From the cell containing the given text, extract its center point as (x, y) coordinate. 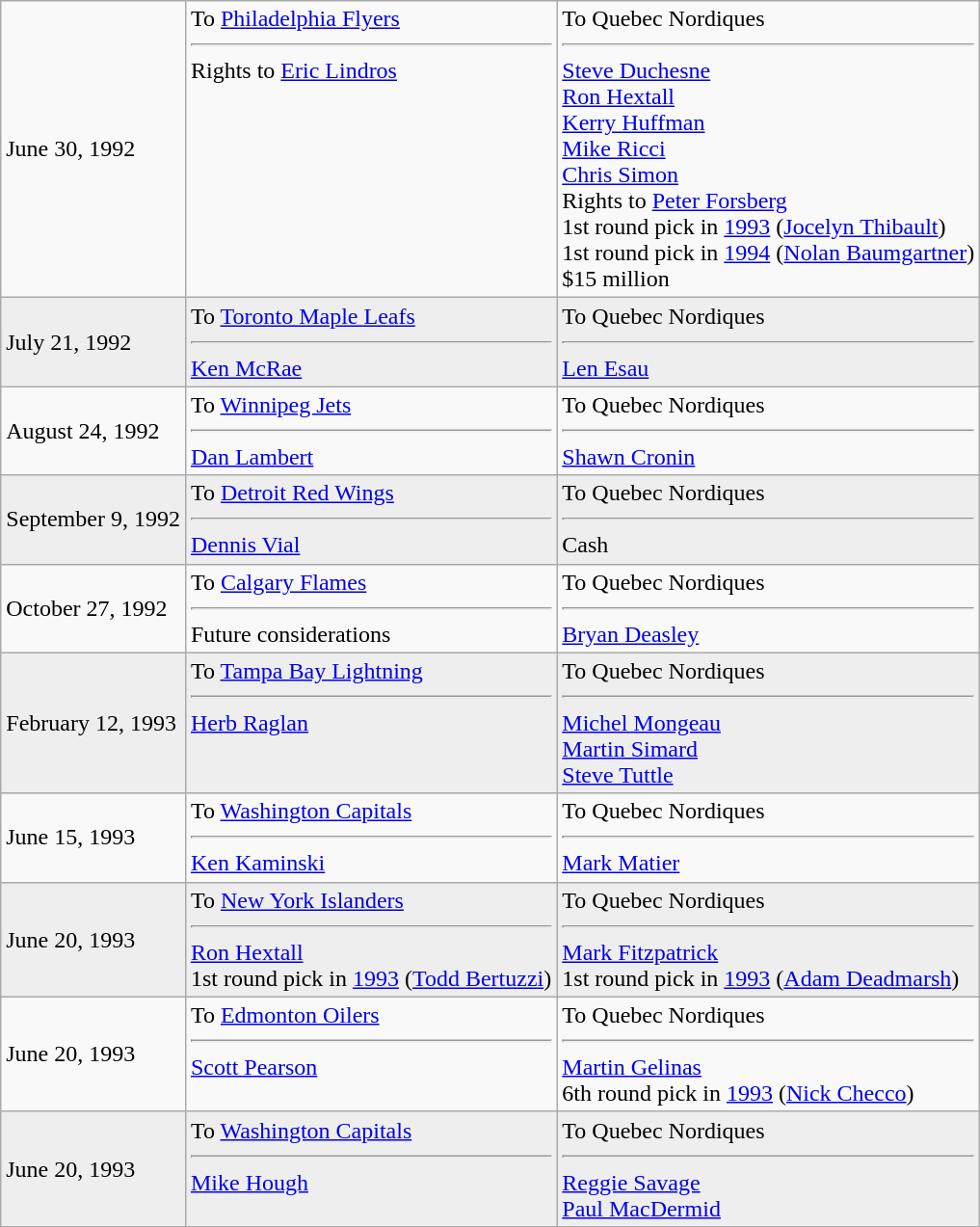
August 24, 1992 (93, 431)
To Quebec NordiquesShawn Cronin (769, 431)
June 15, 1993 (93, 838)
September 9, 1992 (93, 520)
To Washington CapitalsKen Kaminski (370, 838)
To Quebec NordiquesMark Matier (769, 838)
To Edmonton OilersScott Pearson (370, 1054)
February 12, 1993 (93, 723)
To Quebec NordiquesReggie Savage Paul MacDermid (769, 1168)
To Washington CapitalsMike Hough (370, 1168)
To Philadelphia FlyersRights to Eric Lindros (370, 149)
To Quebec NordiquesMichel Mongeau Martin Simard Steve Tuttle (769, 723)
To Detroit Red WingsDennis Vial (370, 520)
To Quebec NordiquesCash (769, 520)
To Quebec NordiquesMartin Gelinas 6th round pick in 1993 (Nick Checco) (769, 1054)
To Toronto Maple LeafsKen McRae (370, 342)
To New York IslandersRon Hextall 1st round pick in 1993 (Todd Bertuzzi) (370, 939)
To Tampa Bay LightningHerb Raglan (370, 723)
October 27, 1992 (93, 608)
July 21, 1992 (93, 342)
To Winnipeg JetsDan Lambert (370, 431)
To Calgary FlamesFuture considerations (370, 608)
June 30, 1992 (93, 149)
To Quebec NordiquesBryan Deasley (769, 608)
To Quebec NordiquesLen Esau (769, 342)
To Quebec NordiquesMark Fitzpatrick 1st round pick in 1993 (Adam Deadmarsh) (769, 939)
